Find where the given text appears and provide that cell's center as [x, y] coordinate. 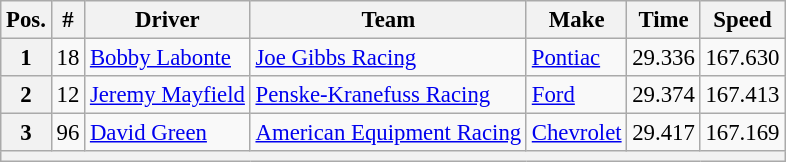
29.417 [664, 133]
29.336 [664, 58]
Penske-Kranefuss Racing [388, 95]
Driver [168, 20]
Make [576, 20]
Pos. [26, 20]
18 [68, 58]
Joe Gibbs Racing [388, 58]
Ford [576, 95]
1 [26, 58]
167.169 [742, 133]
Chevrolet [576, 133]
29.374 [664, 95]
Pontiac [576, 58]
2 [26, 95]
Speed [742, 20]
Team [388, 20]
12 [68, 95]
3 [26, 133]
# [68, 20]
167.630 [742, 58]
David Green [168, 133]
American Equipment Racing [388, 133]
Bobby Labonte [168, 58]
96 [68, 133]
Jeremy Mayfield [168, 95]
Time [664, 20]
167.413 [742, 95]
